Output the [X, Y] coordinate of the center of the cell containing the given text.  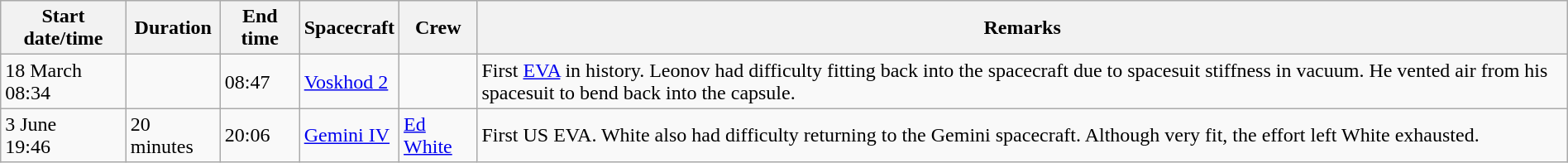
End time [260, 28]
Spacecraft [349, 28]
Start date/time [63, 28]
Ed White [438, 136]
3 June19:46 [63, 136]
First US EVA. White also had difficulty returning to the Gemini spacecraft. Although very fit, the effort left White exhausted. [1022, 136]
18 March08:34 [63, 81]
Gemini IV [349, 136]
Crew [438, 28]
08:47 [260, 81]
Duration [173, 28]
20 minutes [173, 136]
20:06 [260, 136]
Voskhod 2 [349, 81]
Remarks [1022, 28]
